Determine the (X, Y) coordinate at the center of the cell enclosing the given text.  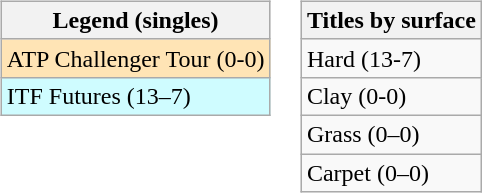
ATP Challenger Tour (0-0) (136, 58)
Hard (13-7) (391, 58)
Clay (0-0) (391, 96)
Grass (0–0) (391, 134)
Carpet (0–0) (391, 173)
Legend (singles) (136, 20)
Titles by surface (391, 20)
ITF Futures (13–7) (136, 96)
